For the text-containing cell, return its midpoint in (X, Y) coordinate format. 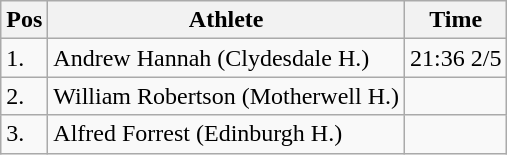
21:36 2/5 (456, 58)
Time (456, 20)
William Robertson (Motherwell H.) (226, 96)
Alfred Forrest (Edinburgh H.) (226, 134)
Andrew Hannah (Clydesdale H.) (226, 58)
Pos (24, 20)
1. (24, 58)
2. (24, 96)
Athlete (226, 20)
3. (24, 134)
